Return the (X, Y) coordinate for the center point of the cell that contains the specified text.  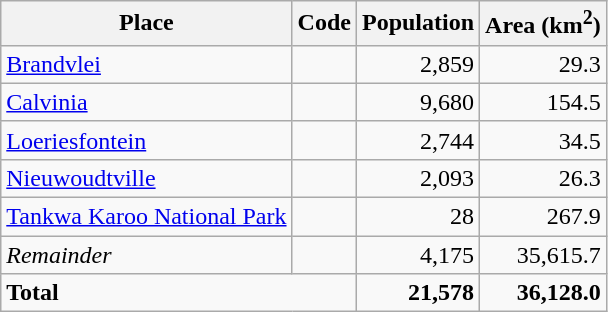
2,859 (418, 64)
28 (418, 217)
Calvinia (146, 102)
Code (324, 24)
Area (km2) (544, 24)
Nieuwoudtville (146, 178)
Total (179, 293)
35,615.7 (544, 255)
36,128.0 (544, 293)
Tankwa Karoo National Park (146, 217)
2,093 (418, 178)
267.9 (544, 217)
Remainder (146, 255)
Population (418, 24)
9,680 (418, 102)
154.5 (544, 102)
4,175 (418, 255)
2,744 (418, 140)
Loeriesfontein (146, 140)
29.3 (544, 64)
26.3 (544, 178)
34.5 (544, 140)
Place (146, 24)
21,578 (418, 293)
Brandvlei (146, 64)
